Search for the cell housing the specified text and yield its (x, y) center coordinate. 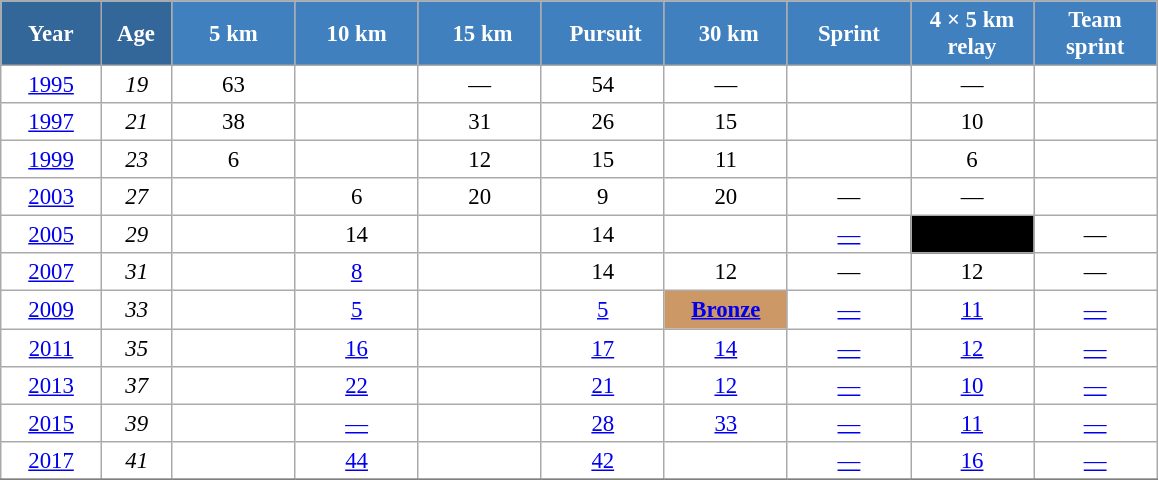
Team sprint (1096, 34)
1999 (52, 160)
2005 (52, 235)
35 (136, 348)
37 (136, 385)
23 (136, 160)
29 (136, 235)
2003 (52, 197)
42 (602, 460)
2009 (52, 310)
2013 (52, 385)
26 (602, 122)
2007 (52, 273)
30 km (726, 34)
8 (356, 273)
4 × 5 km relay (972, 34)
15 km (480, 34)
19 (136, 85)
2017 (52, 460)
54 (602, 85)
9 (602, 197)
44 (356, 460)
5 km (234, 34)
63 (234, 85)
2015 (52, 423)
39 (136, 423)
Sprint (848, 34)
1995 (52, 85)
28 (602, 423)
Age (136, 34)
Pursuit (602, 34)
1997 (52, 122)
2011 (52, 348)
38 (234, 122)
22 (356, 385)
Year (52, 34)
27 (136, 197)
17 (602, 348)
41 (136, 460)
Bronze (726, 310)
10 km (356, 34)
